Detect which cell encompasses the target text, then output its (X, Y) center coordinate. 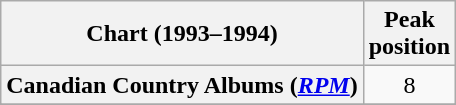
Chart (1993–1994) (182, 34)
Canadian Country Albums (RPM) (182, 85)
Peakposition (409, 34)
8 (409, 85)
